Identify which cell holds the provided text, then report its [x, y] central coordinate. 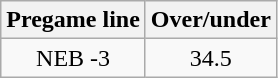
NEB -3 [74, 58]
Pregame line [74, 20]
34.5 [210, 58]
Over/under [210, 20]
